Provide the (X, Y) coordinate of the cell's center where the given text is located.  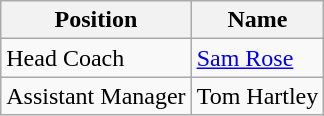
Name (258, 20)
Head Coach (96, 58)
Tom Hartley (258, 96)
Position (96, 20)
Sam Rose (258, 58)
Assistant Manager (96, 96)
